Find where the given text appears and provide that cell's center as (x, y) coordinate. 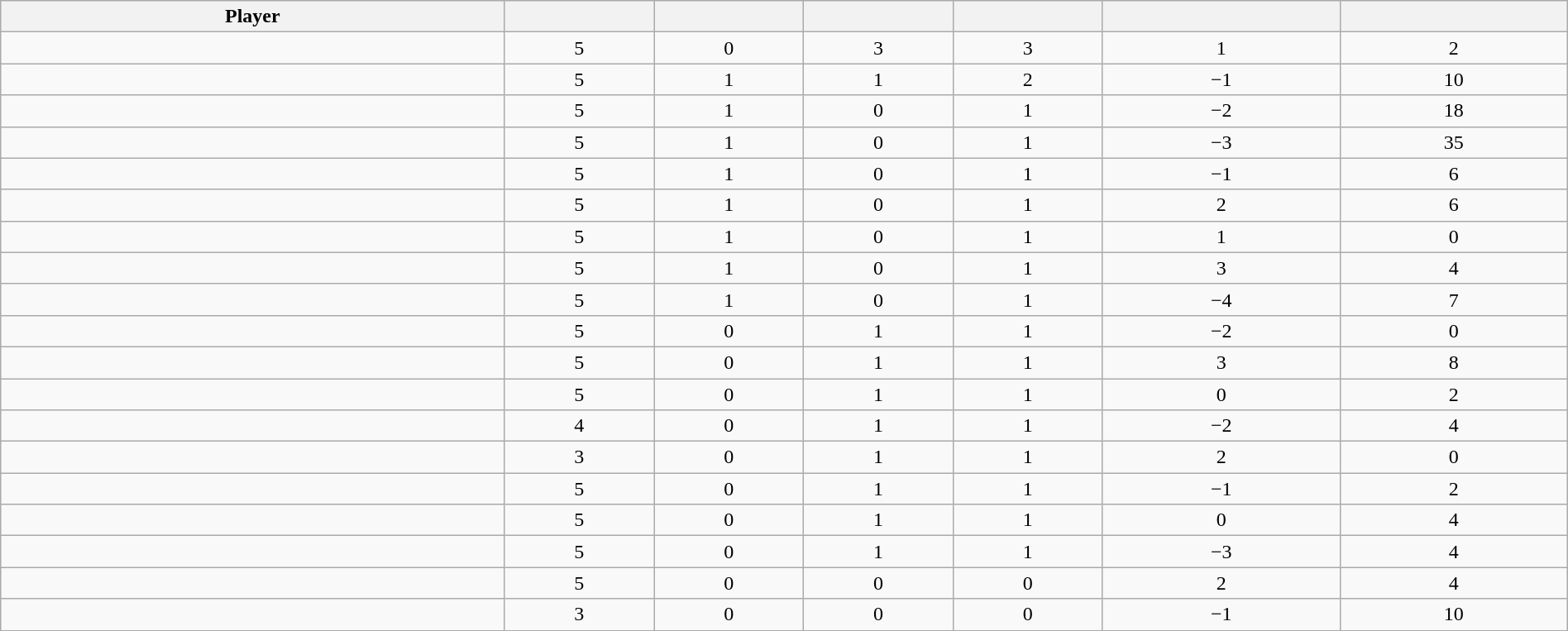
−4 (1221, 299)
18 (1454, 111)
7 (1454, 299)
8 (1454, 362)
Player (253, 17)
35 (1454, 142)
